Determine the [X, Y] coordinate at the center of the cell enclosing the given text.  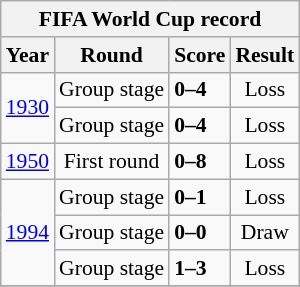
First round [112, 162]
Draw [264, 233]
Result [264, 55]
Year [28, 55]
1930 [28, 108]
1–3 [200, 269]
Score [200, 55]
0–1 [200, 197]
Round [112, 55]
1950 [28, 162]
1994 [28, 232]
0–8 [200, 162]
0–0 [200, 233]
FIFA World Cup record [150, 19]
